Search for the cell housing the specified text and yield its [X, Y] center coordinate. 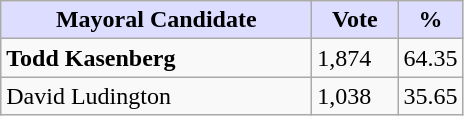
Mayoral Candidate [156, 20]
64.35 [430, 58]
1,038 [355, 96]
35.65 [430, 96]
% [430, 20]
David Ludington [156, 96]
Vote [355, 20]
1,874 [355, 58]
Todd Kasenberg [156, 58]
